Provide the (x, y) coordinate of the cell's center where the given text is located.  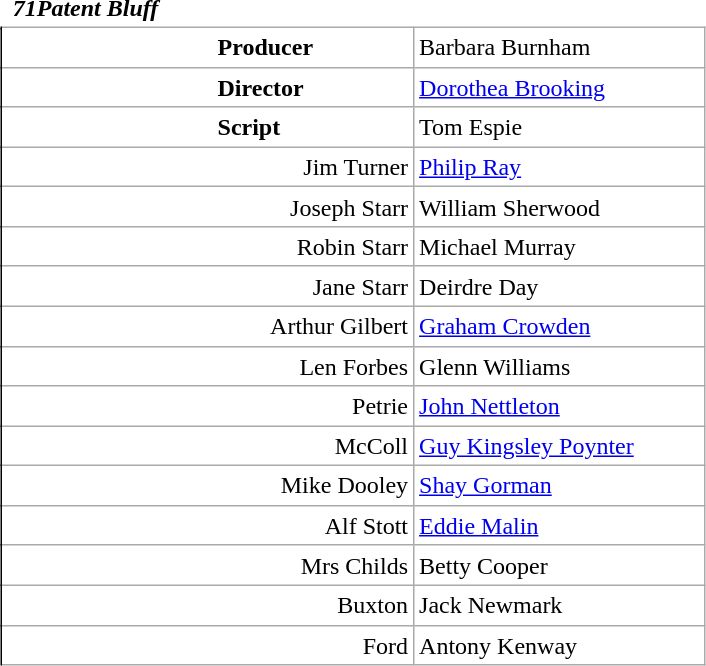
Graham Crowden (560, 326)
Shay Gorman (560, 486)
Ford (208, 645)
Philip Ray (560, 167)
Jane Starr (208, 286)
Antony Kenway (560, 645)
Buxton (208, 605)
Jim Turner (208, 167)
Mrs Childs (208, 565)
Joseph Starr (208, 207)
Arthur Gilbert (208, 326)
Dorothea Brooking (560, 87)
Eddie Malin (560, 525)
Deirdre Day (560, 286)
William Sherwood (560, 207)
Script (208, 127)
Jack Newmark (560, 605)
Barbara Burnham (560, 47)
Michael Murray (560, 247)
Tom Espie (560, 127)
Alf Stott (208, 525)
Glenn Williams (560, 366)
Director (208, 87)
Petrie (208, 406)
John Nettleton (560, 406)
Producer (208, 47)
Robin Starr (208, 247)
Betty Cooper (560, 565)
Mike Dooley (208, 486)
Len Forbes (208, 366)
McColl (208, 446)
Guy Kingsley Poynter (560, 446)
